Determine the [x, y] coordinate at the center of the cell enclosing the given text.  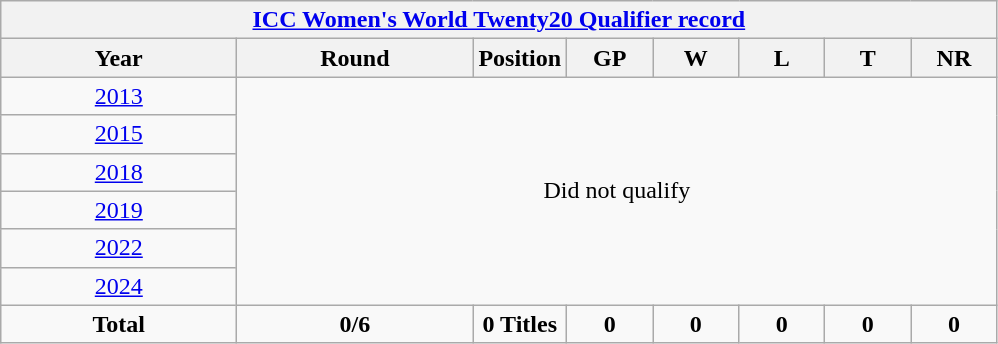
T [868, 58]
2024 [119, 286]
Did not qualify [617, 191]
Total [119, 324]
NR [954, 58]
Year [119, 58]
L [782, 58]
GP [610, 58]
0 Titles [520, 324]
2022 [119, 248]
2018 [119, 172]
W [696, 58]
Position [520, 58]
2019 [119, 210]
2015 [119, 134]
Round [355, 58]
ICC Women's World Twenty20 Qualifier record [499, 20]
0/6 [355, 324]
2013 [119, 96]
